Output the [X, Y] coordinate of the center of the cell containing the given text.  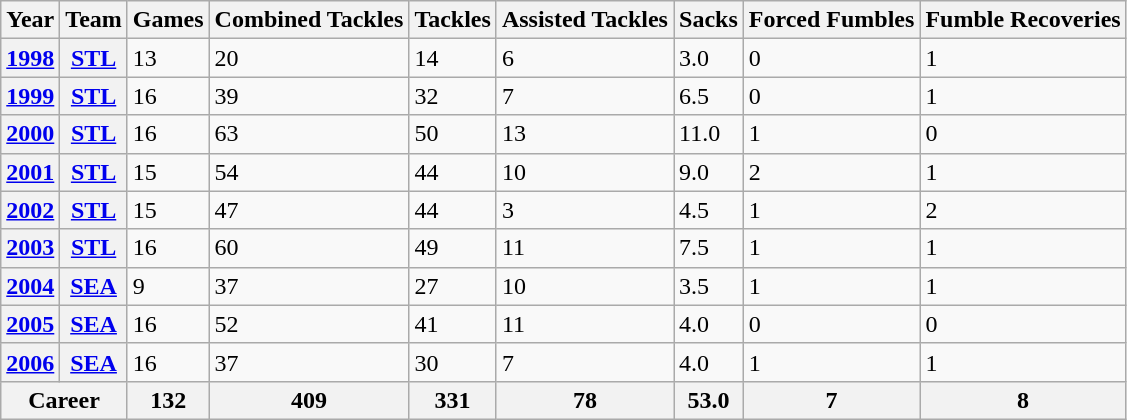
3 [584, 210]
63 [309, 134]
3.5 [709, 286]
9 [168, 286]
Fumble Recoveries [1023, 20]
1999 [30, 96]
11.0 [709, 134]
Assisted Tackles [584, 20]
132 [168, 400]
49 [453, 248]
6 [584, 58]
50 [453, 134]
47 [309, 210]
Team [94, 20]
41 [453, 324]
2001 [30, 172]
20 [309, 58]
52 [309, 324]
6.5 [709, 96]
3.0 [709, 58]
Career [64, 400]
409 [309, 400]
9.0 [709, 172]
32 [453, 96]
331 [453, 400]
Year [30, 20]
27 [453, 286]
2005 [30, 324]
2002 [30, 210]
8 [1023, 400]
30 [453, 362]
39 [309, 96]
Combined Tackles [309, 20]
14 [453, 58]
7.5 [709, 248]
2003 [30, 248]
2000 [30, 134]
Forced Fumbles [832, 20]
Sacks [709, 20]
60 [309, 248]
54 [309, 172]
Tackles [453, 20]
4.5 [709, 210]
2004 [30, 286]
2006 [30, 362]
1998 [30, 58]
Games [168, 20]
78 [584, 400]
53.0 [709, 400]
